Return the [x, y] coordinate for the center point of the cell that contains the specified text.  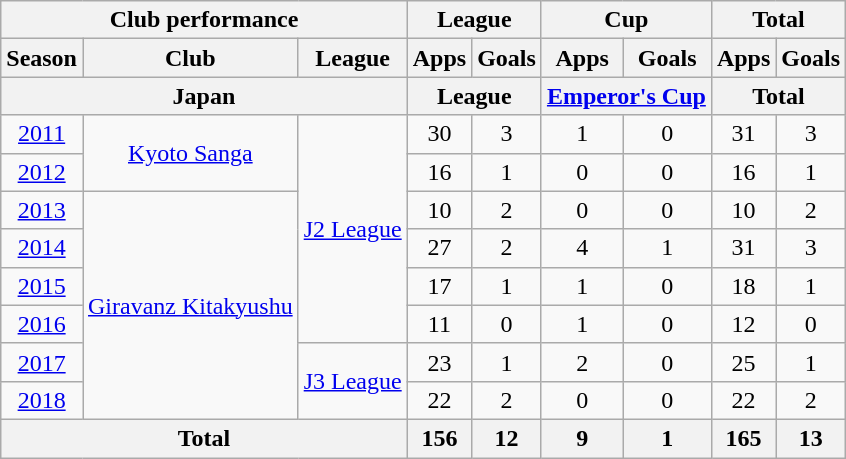
9 [582, 438]
J3 League [352, 381]
Season [42, 58]
2017 [42, 362]
2018 [42, 400]
2015 [42, 286]
17 [439, 286]
165 [743, 438]
Giravanz Kitakyushu [190, 305]
Club [190, 58]
25 [743, 362]
2012 [42, 172]
4 [582, 248]
13 [811, 438]
2013 [42, 210]
2016 [42, 324]
Cup [626, 20]
Kyoto Sanga [190, 153]
J2 League [352, 229]
2011 [42, 134]
23 [439, 362]
18 [743, 286]
Club performance [204, 20]
2014 [42, 248]
156 [439, 438]
30 [439, 134]
Japan [204, 96]
11 [439, 324]
27 [439, 248]
Emperor's Cup [626, 96]
